Locate the cell with the specified text and output its (X, Y) center coordinate. 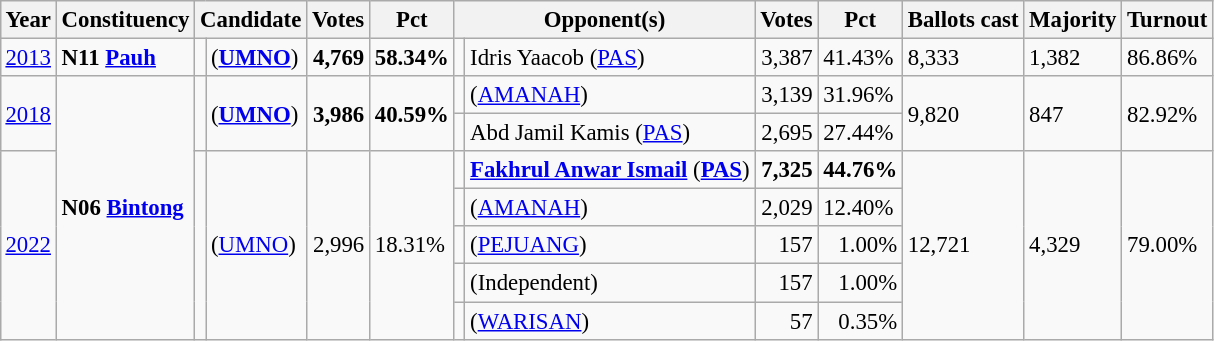
4,329 (1073, 245)
40.59% (412, 114)
2,695 (786, 133)
N11 Pauh (125, 57)
41.43% (860, 57)
N06 Bintong (125, 208)
57 (786, 321)
(PEJUANG) (610, 245)
Fakhrul Anwar Ismail (PAS) (610, 170)
4,769 (338, 57)
2,029 (786, 208)
9,820 (962, 114)
Constituency (125, 20)
Opponent(s) (604, 20)
31.96% (860, 95)
2018 (28, 114)
Ballots cast (962, 20)
79.00% (1168, 245)
12,721 (962, 245)
Year (28, 20)
(Independent) (610, 283)
Majority (1073, 20)
82.92% (1168, 114)
2013 (28, 57)
Idris Yaacob (PAS) (610, 57)
2,996 (338, 245)
Abd Jamil Kamis (PAS) (610, 133)
3,387 (786, 57)
1,382 (1073, 57)
58.34% (412, 57)
8,333 (962, 57)
847 (1073, 114)
44.76% (860, 170)
7,325 (786, 170)
0.35% (860, 321)
Turnout (1168, 20)
12.40% (860, 208)
3,139 (786, 95)
27.44% (860, 133)
18.31% (412, 245)
(WARISAN) (610, 321)
Candidate (251, 20)
3,986 (338, 114)
86.86% (1168, 57)
2022 (28, 245)
